Return [X, Y] of the center of cell containing provided text 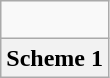
Scheme 1 [55, 58]
